Extract the [X, Y] coordinate from the center of the cell holding the provided text.  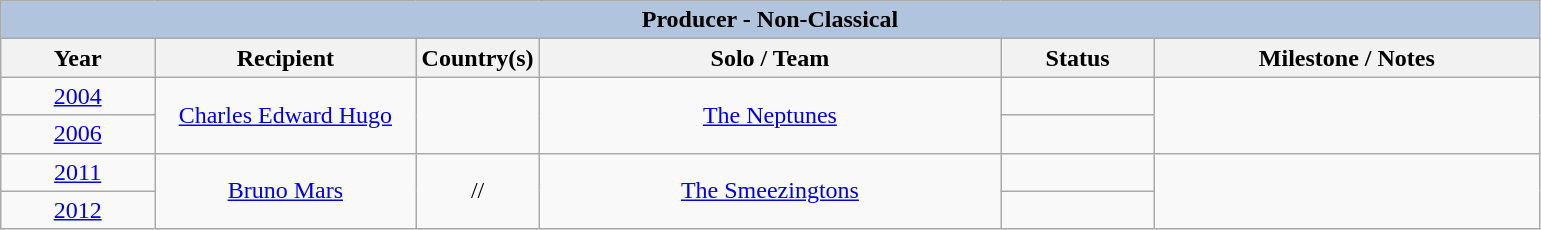
Year [78, 58]
Milestone / Notes [1346, 58]
// [478, 191]
Solo / Team [770, 58]
2004 [78, 96]
The Smeezingtons [770, 191]
Charles Edward Hugo [286, 115]
2006 [78, 134]
Status [1078, 58]
The Neptunes [770, 115]
Country(s) [478, 58]
2012 [78, 210]
2011 [78, 172]
Bruno Mars [286, 191]
Producer - Non-Classical [770, 20]
Recipient [286, 58]
